Capture the cell that displays the provided text and extract its (X, Y) central coordinate. 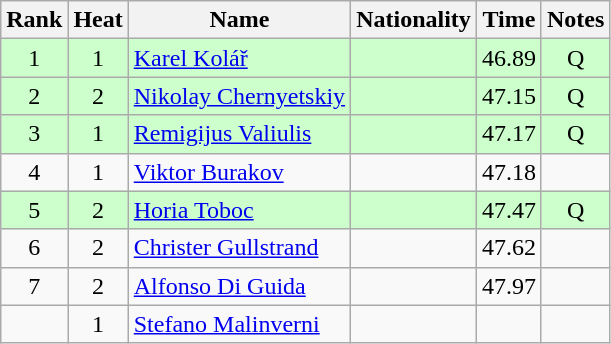
Viktor Burakov (239, 172)
7 (34, 286)
3 (34, 134)
47.15 (508, 96)
Notes (575, 20)
Nikolay Chernyetskiy (239, 96)
47.47 (508, 210)
Rank (34, 20)
Christer Gullstrand (239, 248)
Nationality (414, 20)
Horia Toboc (239, 210)
Remigijus Valiulis (239, 134)
47.62 (508, 248)
Stefano Malinverni (239, 324)
Heat (98, 20)
4 (34, 172)
46.89 (508, 58)
6 (34, 248)
Karel Kolář (239, 58)
Alfonso Di Guida (239, 286)
47.17 (508, 134)
47.18 (508, 172)
5 (34, 210)
Time (508, 20)
47.97 (508, 286)
Name (239, 20)
